Output the (x, y) coordinate of the center of the cell containing the given text.  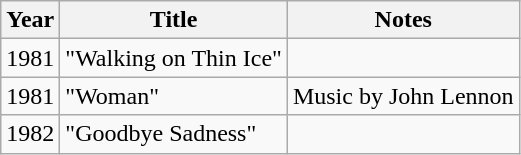
Music by John Lennon (403, 96)
"Goodbye Sadness" (174, 134)
1982 (30, 134)
"Walking on Thin Ice" (174, 58)
"Woman" (174, 96)
Title (174, 20)
Year (30, 20)
Notes (403, 20)
